Search for the cell housing the specified text and yield its (X, Y) center coordinate. 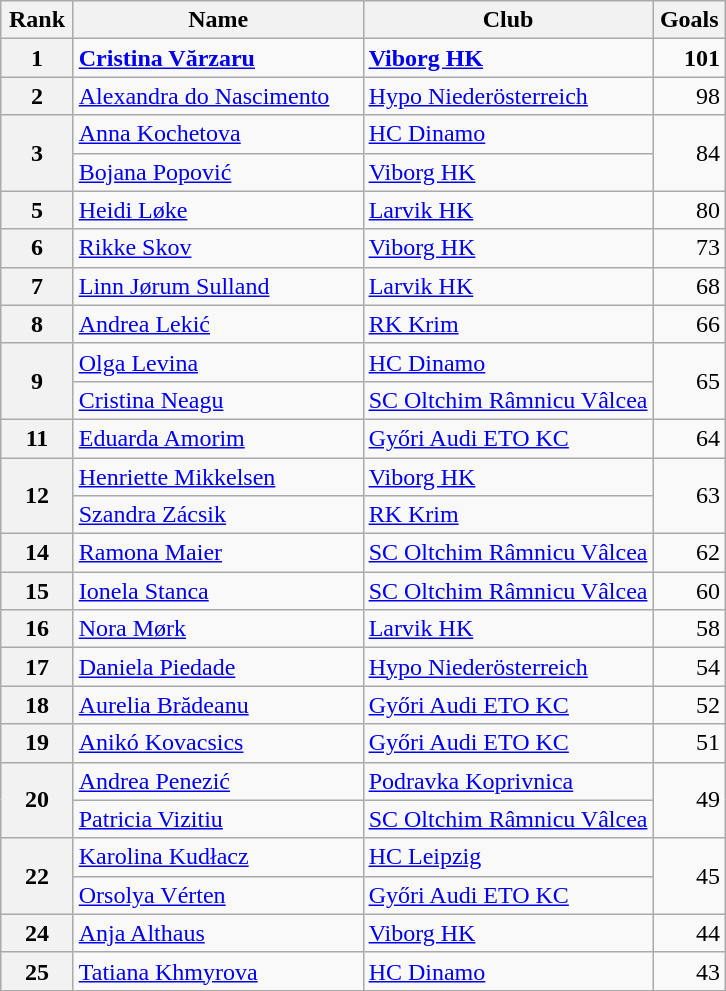
Rank (37, 20)
Orsolya Vérten (218, 895)
45 (690, 876)
58 (690, 629)
Aurelia Brădeanu (218, 705)
Anja Althaus (218, 933)
68 (690, 286)
22 (37, 876)
19 (37, 743)
2 (37, 96)
7 (37, 286)
51 (690, 743)
Anikó Kovacsics (218, 743)
6 (37, 248)
24 (37, 933)
11 (37, 438)
HC Leipzig (508, 857)
Karolina Kudłacz (218, 857)
101 (690, 58)
65 (690, 381)
Nora Mørk (218, 629)
5 (37, 210)
60 (690, 591)
17 (37, 667)
25 (37, 971)
Ionela Stanca (218, 591)
73 (690, 248)
Patricia Vizitiu (218, 819)
8 (37, 324)
15 (37, 591)
Andrea Lekić (218, 324)
Bojana Popović (218, 172)
16 (37, 629)
62 (690, 553)
Podravka Koprivnica (508, 781)
Andrea Penezić (218, 781)
18 (37, 705)
14 (37, 553)
49 (690, 800)
Cristina Neagu (218, 400)
1 (37, 58)
Henriette Mikkelsen (218, 477)
Goals (690, 20)
Ramona Maier (218, 553)
Heidi Løke (218, 210)
52 (690, 705)
Eduarda Amorim (218, 438)
54 (690, 667)
80 (690, 210)
Rikke Skov (218, 248)
Anna Kochetova (218, 134)
63 (690, 496)
64 (690, 438)
Club (508, 20)
Szandra Zácsik (218, 515)
Daniela Piedade (218, 667)
98 (690, 96)
66 (690, 324)
84 (690, 153)
9 (37, 381)
Cristina Vărzaru (218, 58)
44 (690, 933)
43 (690, 971)
Olga Levina (218, 362)
Alexandra do Nascimento (218, 96)
Linn Jørum Sulland (218, 286)
Tatiana Khmyrova (218, 971)
12 (37, 496)
3 (37, 153)
Name (218, 20)
20 (37, 800)
